Pinpoint the cell where the given text exists, returning its (X, Y) midpoint coordinate. 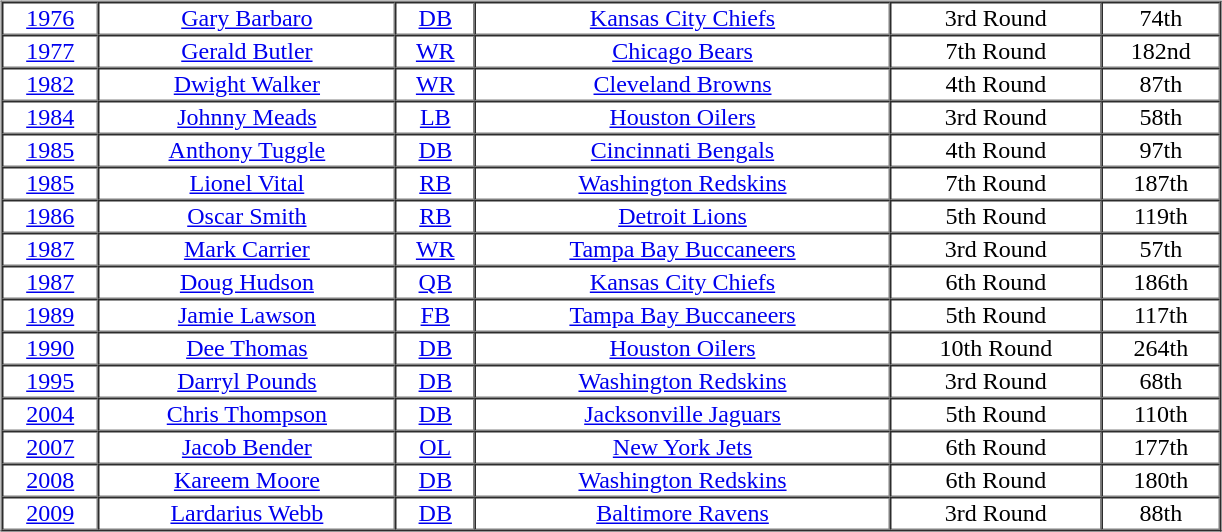
Detroit Lions (682, 216)
Baltimore Ravens (682, 514)
10th Round (996, 348)
119th (1161, 216)
OL (435, 448)
Jamie Lawson (246, 316)
Dee Thomas (246, 348)
New York Jets (682, 448)
187th (1161, 184)
Doug Hudson (246, 282)
182nd (1161, 52)
74th (1161, 18)
88th (1161, 514)
1986 (50, 216)
1995 (50, 382)
Dwight Walker (246, 84)
264th (1161, 348)
Johnny Meads (246, 118)
Cleveland Browns (682, 84)
QB (435, 282)
Jacob Bender (246, 448)
97th (1161, 150)
2009 (50, 514)
1982 (50, 84)
Chris Thompson (246, 414)
Cincinnati Bengals (682, 150)
117th (1161, 316)
Gary Barbaro (246, 18)
Mark Carrier (246, 250)
Darryl Pounds (246, 382)
Lionel Vital (246, 184)
87th (1161, 84)
1976 (50, 18)
Chicago Bears (682, 52)
58th (1161, 118)
2004 (50, 414)
2008 (50, 480)
FB (435, 316)
1989 (50, 316)
68th (1161, 382)
1990 (50, 348)
1984 (50, 118)
Oscar Smith (246, 216)
180th (1161, 480)
Lardarius Webb (246, 514)
Gerald Butler (246, 52)
57th (1161, 250)
LB (435, 118)
Anthony Tuggle (246, 150)
186th (1161, 282)
Jacksonville Jaguars (682, 414)
110th (1161, 414)
2007 (50, 448)
1977 (50, 52)
Kareem Moore (246, 480)
177th (1161, 448)
